Identify which cell holds the provided text, then report its [x, y] central coordinate. 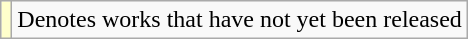
Denotes works that have not yet been released [240, 20]
